Extract the (x, y) coordinate from the center of the cell holding the provided text.  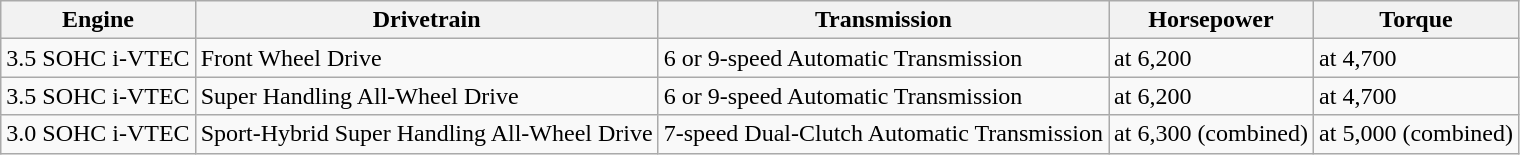
Torque (1416, 20)
Drivetrain (426, 20)
at 6,300 (combined) (1212, 134)
Super Handling All-Wheel Drive (426, 96)
Sport-Hybrid Super Handling All-Wheel Drive (426, 134)
Engine (98, 20)
Transmission (883, 20)
Front Wheel Drive (426, 58)
3.0 SOHC i-VTEC (98, 134)
Horsepower (1212, 20)
at 5,000 (combined) (1416, 134)
7-speed Dual-Clutch Automatic Transmission (883, 134)
